Pinpoint the cell where the given text exists, returning its [x, y] midpoint coordinate. 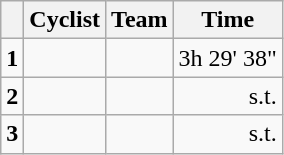
2 [12, 96]
Team [140, 20]
3h 29' 38" [228, 58]
3 [12, 134]
Cyclist [65, 20]
Time [228, 20]
1 [12, 58]
